Find where the given text appears and provide that cell's center as (x, y) coordinate. 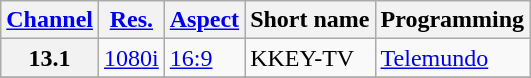
Short name (310, 20)
Aspect (204, 20)
KKEY-TV (310, 58)
Programming (452, 20)
Channel (50, 20)
Telemundo (452, 58)
16:9 (204, 58)
1080i (132, 58)
13.1 (50, 58)
Res. (132, 20)
